Identify which cell holds the provided text, then report its (x, y) central coordinate. 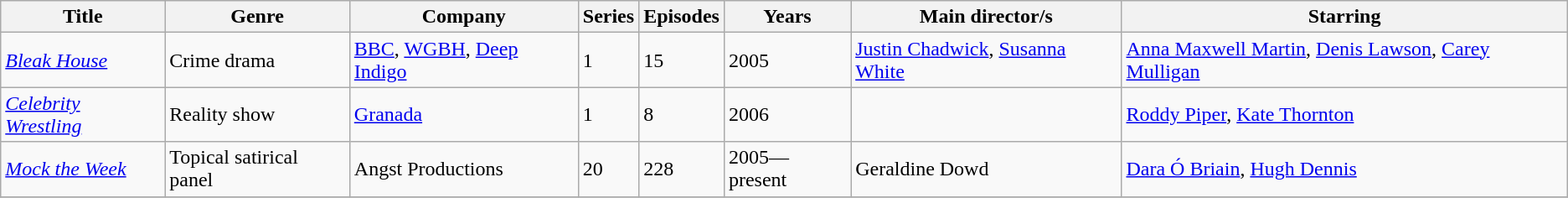
Mock the Week (83, 169)
Episodes (682, 17)
Years (787, 17)
Dara Ó Briain, Hugh Dennis (1344, 169)
Reality show (258, 114)
Topical satirical panel (258, 169)
8 (682, 114)
Title (83, 17)
Geraldine Dowd (987, 169)
Celebrity Wrestling (83, 114)
Bleak House (83, 60)
Genre (258, 17)
2005—present (787, 169)
20 (608, 169)
Crime drama (258, 60)
Main director/s (987, 17)
Roddy Piper, Kate Thornton (1344, 114)
228 (682, 169)
Series (608, 17)
15 (682, 60)
2006 (787, 114)
2005 (787, 60)
Anna Maxwell Martin, Denis Lawson, Carey Mulligan (1344, 60)
Granada (464, 114)
Starring (1344, 17)
Angst Productions (464, 169)
Justin Chadwick, Susanna White (987, 60)
Company (464, 17)
BBC, WGBH, Deep Indigo (464, 60)
